Output the [x, y] coordinate of the center of the cell containing the given text.  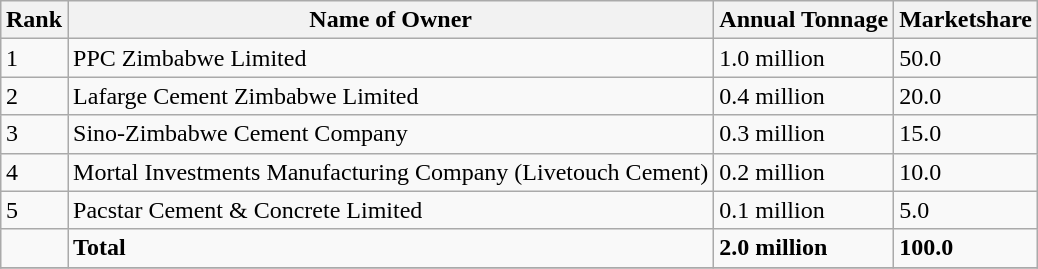
Mortal Investments Manufacturing Company (Livetouch Cement) [391, 172]
50.0 [966, 58]
2 [34, 96]
Name of Owner [391, 20]
4 [34, 172]
5 [34, 210]
Annual Tonnage [804, 20]
PPC Zimbabwe Limited [391, 58]
2.0 million [804, 248]
15.0 [966, 134]
0.3 million [804, 134]
Rank [34, 20]
Sino-Zimbabwe Cement Company [391, 134]
10.0 [966, 172]
3 [34, 134]
0.4 million [804, 96]
Pacstar Cement & Concrete Limited [391, 210]
1.0 million [804, 58]
5.0 [966, 210]
Marketshare [966, 20]
100.0 [966, 248]
Lafarge Cement Zimbabwe Limited [391, 96]
Total [391, 248]
20.0 [966, 96]
1 [34, 58]
0.1 million [804, 210]
0.2 million [804, 172]
